Return (X, Y) of the center of cell containing provided text 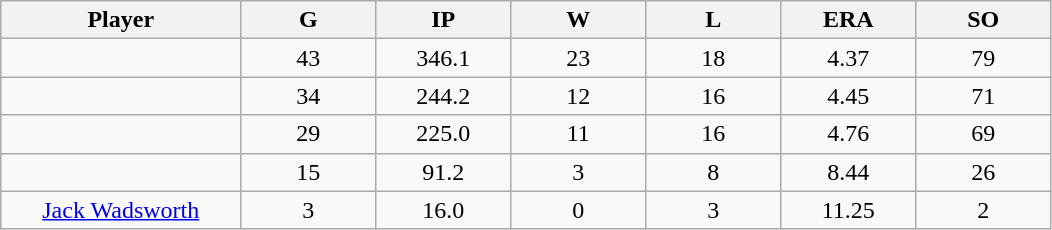
18 (714, 58)
4.37 (848, 58)
91.2 (444, 172)
71 (984, 96)
8.44 (848, 172)
11.25 (848, 210)
346.1 (444, 58)
23 (578, 58)
79 (984, 58)
69 (984, 134)
L (714, 20)
8 (714, 172)
34 (308, 96)
2 (984, 210)
29 (308, 134)
16.0 (444, 210)
IP (444, 20)
12 (578, 96)
0 (578, 210)
W (578, 20)
ERA (848, 20)
Player (121, 20)
SO (984, 20)
4.76 (848, 134)
225.0 (444, 134)
26 (984, 172)
G (308, 20)
15 (308, 172)
43 (308, 58)
Jack Wadsworth (121, 210)
244.2 (444, 96)
11 (578, 134)
4.45 (848, 96)
